Determine the (x, y) coordinate at the center of the cell enclosing the given text.  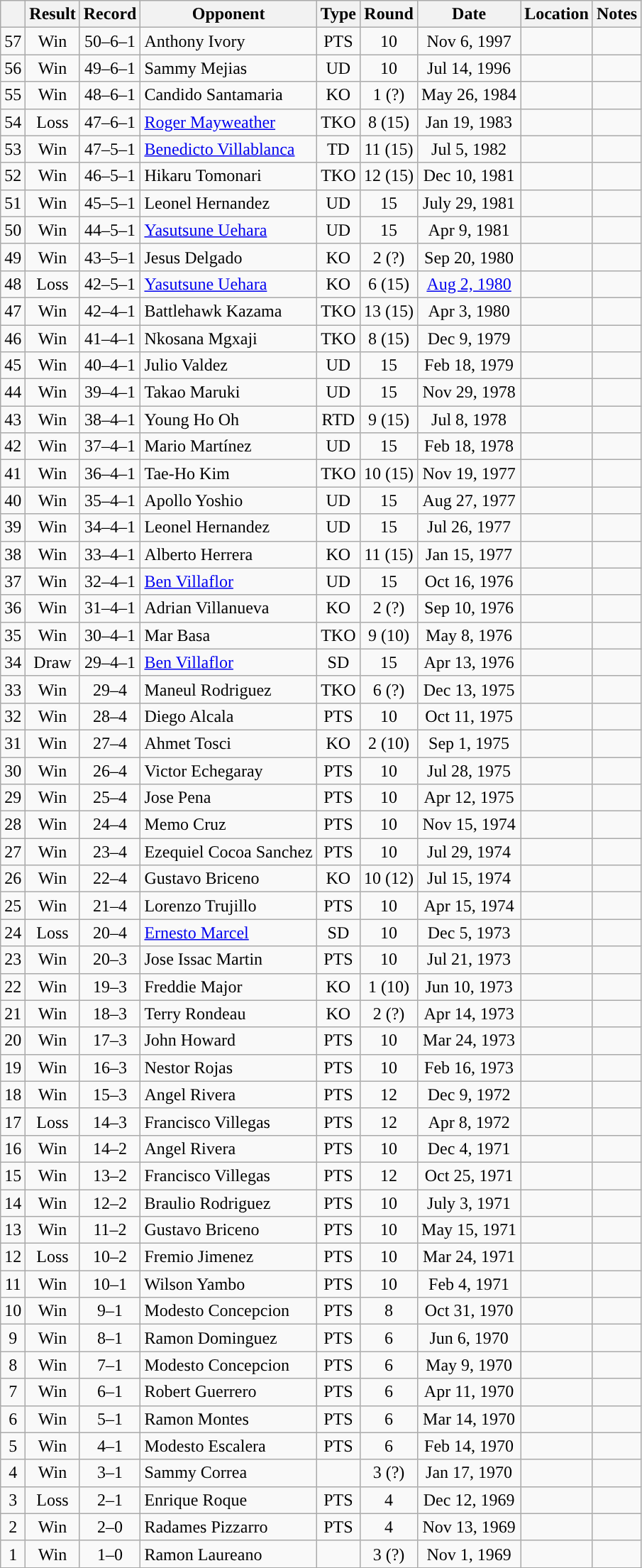
Wilson Yambo (228, 1284)
Ahmet Tosci (228, 743)
55 (13, 95)
17 (13, 1122)
34 (13, 662)
32 (13, 716)
Round (389, 14)
36 (13, 608)
48–6–1 (110, 95)
5 (13, 1446)
29 (13, 798)
5–1 (110, 1419)
32–4–1 (110, 581)
Jun 6, 1970 (470, 1338)
Robert Guerrero (228, 1392)
Jun 10, 1973 (470, 987)
6 (15) (389, 284)
Anthony Ivory (228, 41)
Oct 25, 1971 (470, 1175)
7 (13, 1392)
36–4–1 (110, 473)
33–4–1 (110, 554)
1–0 (110, 1554)
21–4 (110, 906)
21 (13, 1014)
Notes (616, 14)
Feb 18, 1979 (470, 366)
Apr 8, 1972 (470, 1122)
TD (338, 149)
2 (10) (389, 743)
Young Ho Oh (228, 420)
12–2 (110, 1203)
Aug 27, 1977 (470, 500)
Radames Pizzarro (228, 1527)
45 (13, 366)
Benedicto Villablanca (228, 149)
27–4 (110, 743)
42 (13, 446)
14–3 (110, 1122)
10 (12) (389, 879)
Nov 1, 1969 (470, 1554)
42–4–1 (110, 311)
Location (557, 14)
15–3 (110, 1095)
Result (52, 14)
34–4–1 (110, 527)
4–1 (110, 1446)
Dec 9, 1972 (470, 1095)
Type (338, 14)
Jesus Delgado (228, 257)
25–4 (110, 798)
Jul 14, 1996 (470, 68)
49–6–1 (110, 68)
July 3, 1971 (470, 1203)
41 (13, 473)
Opponent (228, 14)
13 (13, 1230)
Takao Maruki (228, 393)
51 (13, 203)
Feb 16, 1973 (470, 1068)
July 29, 1981 (470, 203)
19–3 (110, 987)
12 (15) (389, 176)
Aug 2, 1980 (470, 284)
44 (13, 393)
Feb 18, 1978 (470, 446)
7–1 (110, 1365)
43 (13, 420)
Jul 28, 1975 (470, 770)
Oct 11, 1975 (470, 716)
Lorenzo Trujillo (228, 906)
19 (13, 1068)
May 15, 1971 (470, 1230)
29–4–1 (110, 662)
50 (13, 230)
Draw (52, 662)
41–4–1 (110, 339)
Nov 13, 1969 (470, 1527)
Feb 14, 1970 (470, 1446)
Sep 1, 1975 (470, 743)
10–1 (110, 1284)
Braulio Rodriguez (228, 1203)
Jul 21, 1973 (470, 960)
Enrique Roque (228, 1500)
18 (13, 1095)
26 (13, 879)
Jan 17, 1970 (470, 1473)
Ramon Montes (228, 1419)
23 (13, 960)
11–2 (110, 1230)
20–4 (110, 933)
Jan 19, 1983 (470, 122)
Victor Echegaray (228, 770)
2–0 (110, 1527)
Roger Mayweather (228, 122)
Apr 14, 1973 (470, 1014)
18–3 (110, 1014)
23–4 (110, 852)
Oct 31, 1970 (470, 1311)
Dec 5, 1973 (470, 933)
Adrian Villanueva (228, 608)
Apr 9, 1981 (470, 230)
Ernesto Marcel (228, 933)
9 (13, 1338)
Diego Alcala (228, 716)
Ramon Laureano (228, 1554)
Memo Cruz (228, 825)
46–5–1 (110, 176)
8–1 (110, 1338)
Sammy Correa (228, 1473)
Nestor Rojas (228, 1068)
Mar Basa (228, 635)
Jose Issac Martin (228, 960)
Jul 15, 1974 (470, 879)
Apr 15, 1974 (470, 906)
37 (13, 581)
46 (13, 339)
Apr 13, 1976 (470, 662)
Jul 29, 1974 (470, 852)
24 (13, 933)
25 (13, 906)
Terry Rondeau (228, 1014)
11 (13, 1284)
Oct 16, 1976 (470, 581)
Feb 4, 1971 (470, 1284)
Apr 12, 1975 (470, 798)
10–2 (110, 1257)
42–5–1 (110, 284)
Freddie Major (228, 987)
13–2 (110, 1175)
Ramon Dominguez (228, 1338)
Sep 10, 1976 (470, 608)
Dec 10, 1981 (470, 176)
31 (13, 743)
6–1 (110, 1392)
53 (13, 149)
39 (13, 527)
Dec 4, 1971 (470, 1148)
6 (?) (389, 689)
9 (15) (389, 420)
1 (13, 1554)
40–4–1 (110, 366)
Apollo Yoshio (228, 500)
27 (13, 852)
48 (13, 284)
39–4–1 (110, 393)
Jan 15, 1977 (470, 554)
Nov 29, 1978 (470, 393)
Tae-Ho Kim (228, 473)
Hikaru Tomonari (228, 176)
Modesto Escalera (228, 1446)
9–1 (110, 1311)
28–4 (110, 716)
17–3 (110, 1041)
24–4 (110, 825)
RTD (338, 420)
Dec 13, 1975 (470, 689)
47 (13, 311)
Record (110, 14)
Nov 19, 1977 (470, 473)
56 (13, 68)
Jul 5, 1982 (470, 149)
Mar 24, 1973 (470, 1041)
30–4–1 (110, 635)
Mar 24, 1971 (470, 1257)
Ezequiel Cocoa Sanchez (228, 852)
3 (13, 1500)
16 (13, 1148)
35–4–1 (110, 500)
Sammy Mejias (228, 68)
Mario Martínez (228, 446)
45–5–1 (110, 203)
47–5–1 (110, 149)
28 (13, 825)
49 (13, 257)
Candido Santamaria (228, 95)
3–1 (110, 1473)
37–4–1 (110, 446)
Apr 11, 1970 (470, 1392)
30 (13, 770)
Nov 15, 1974 (470, 825)
2–1 (110, 1500)
Mar 14, 1970 (470, 1419)
50–6–1 (110, 41)
43–5–1 (110, 257)
54 (13, 122)
Maneul Rodriguez (228, 689)
1 (?) (389, 95)
Apr 3, 1980 (470, 311)
9 (10) (389, 635)
Julio Valdez (228, 366)
John Howard (228, 1041)
35 (13, 635)
20–3 (110, 960)
Alberto Herrera (228, 554)
14–2 (110, 1148)
May 26, 1984 (470, 95)
52 (13, 176)
20 (13, 1041)
1 (10) (389, 987)
38–4–1 (110, 420)
22–4 (110, 879)
Jose Pena (228, 798)
40 (13, 500)
33 (13, 689)
16–3 (110, 1068)
22 (13, 987)
26–4 (110, 770)
13 (15) (389, 311)
47–6–1 (110, 122)
Date (470, 14)
38 (13, 554)
Jul 26, 1977 (470, 527)
10 (15) (389, 473)
14 (13, 1203)
Battlehawk Kazama (228, 311)
May 9, 1970 (470, 1365)
Jul 8, 1978 (470, 420)
2 (13, 1527)
May 8, 1976 (470, 635)
Nov 6, 1997 (470, 41)
29–4 (110, 689)
57 (13, 41)
Dec 12, 1969 (470, 1500)
Sep 20, 1980 (470, 257)
44–5–1 (110, 230)
Nkosana Mgxaji (228, 339)
Fremio Jimenez (228, 1257)
31–4–1 (110, 608)
Dec 9, 1979 (470, 339)
